Search for the cell housing the specified text and yield its [x, y] center coordinate. 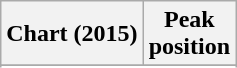
Chart (2015) [72, 34]
Peakposition [189, 34]
